From the cell containing the given text, extract its center point as (X, Y) coordinate. 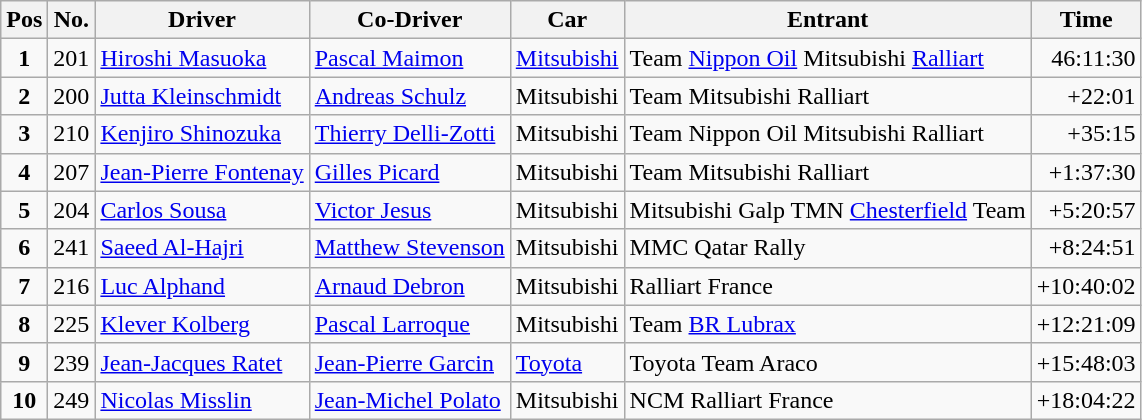
Saeed Al-Hajri (202, 248)
+8:24:51 (1086, 248)
Gilles Picard (410, 172)
Co-Driver (410, 20)
Entrant (828, 20)
7 (24, 286)
Jutta Kleinschmidt (202, 96)
No. (72, 20)
Time (1086, 20)
Kenjiro Shinozuka (202, 134)
Pascal Maimon (410, 58)
Arnaud Debron (410, 286)
MMC Qatar Rally (828, 248)
Car (567, 20)
239 (72, 362)
Nicolas Misslin (202, 400)
1 (24, 58)
Driver (202, 20)
2 (24, 96)
Team BR Lubrax (828, 324)
204 (72, 210)
46:11:30 (1086, 58)
241 (72, 248)
Jean-Pierre Fontenay (202, 172)
201 (72, 58)
5 (24, 210)
10 (24, 400)
225 (72, 324)
210 (72, 134)
Jean-Pierre Garcin (410, 362)
+22:01 (1086, 96)
Thierry Delli-Zotti (410, 134)
Toyota Team Araco (828, 362)
Jean-Michel Polato (410, 400)
+35:15 (1086, 134)
Carlos Sousa (202, 210)
Mitsubishi Galp TMN Chesterfield Team (828, 210)
207 (72, 172)
Andreas Schulz (410, 96)
249 (72, 400)
8 (24, 324)
9 (24, 362)
Matthew Stevenson (410, 248)
Ralliart France (828, 286)
+10:40:02 (1086, 286)
+12:21:09 (1086, 324)
Toyota (567, 362)
Luc Alphand (202, 286)
4 (24, 172)
216 (72, 286)
Victor Jesus (410, 210)
Jean-Jacques Ratet (202, 362)
+15:48:03 (1086, 362)
Klever Kolberg (202, 324)
+1:37:30 (1086, 172)
Hiroshi Masuoka (202, 58)
NCM Ralliart France (828, 400)
6 (24, 248)
Pos (24, 20)
+5:20:57 (1086, 210)
200 (72, 96)
3 (24, 134)
Pascal Larroque (410, 324)
+18:04:22 (1086, 400)
